For the text-containing cell, return its midpoint in [x, y] coordinate format. 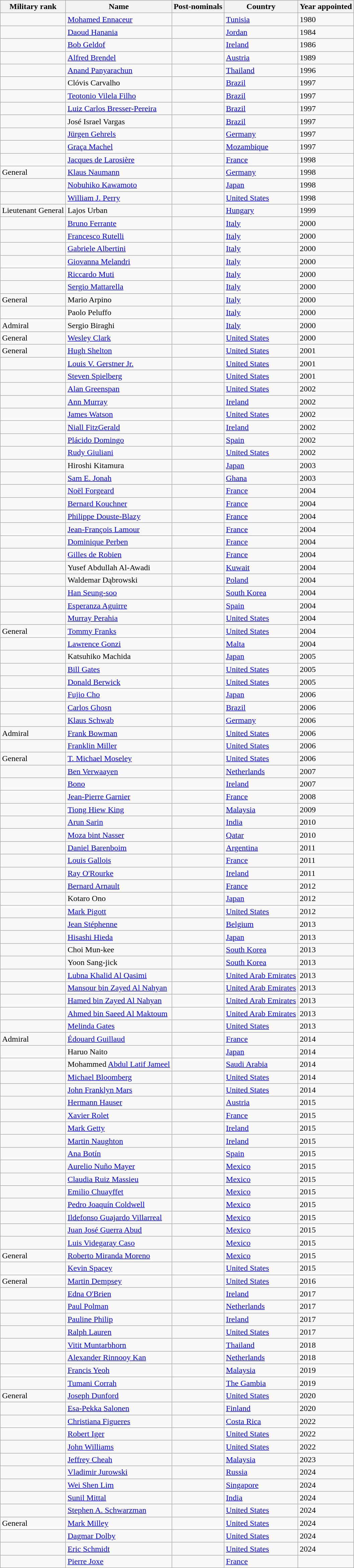
Jean Stéphenne [118, 924]
Russia [261, 1472]
Poland [261, 580]
Singapore [261, 1485]
Claudia Ruiz Massieu [118, 1179]
Jordan [261, 32]
Ann Murray [118, 402]
Michael Bloomberg [118, 1077]
Finland [261, 1409]
Frank Bowman [118, 733]
Murray Perahia [118, 618]
2008 [326, 797]
Mohammed Abdul Latif Jameel [118, 1064]
Niall FitzGerald [118, 427]
Daoud Hanania [118, 32]
Klaus Naumann [118, 172]
Mansour bin Zayed Al Nahyan [118, 988]
Moza bint Nasser [118, 835]
Bono [118, 784]
José Israel Vargas [118, 121]
Bruno Ferrante [118, 223]
Lajos Urban [118, 211]
Melinda Gates [118, 1026]
Ralph Lauren [118, 1332]
Name [118, 7]
Rudy Giuliani [118, 453]
2016 [326, 1281]
1984 [326, 32]
Wesley Clark [118, 338]
Kuwait [261, 568]
Yusef Abdullah Al-Awadi [118, 568]
Bill Gates [118, 669]
Eric Schmidt [118, 1549]
Kotaro Ono [118, 899]
John Williams [118, 1447]
Bob Geldof [118, 45]
Year appointed [326, 7]
Tunisia [261, 19]
Christiana Figueres [118, 1421]
Alan Greenspan [118, 389]
Juan José Guerra Abud [118, 1230]
Stephen A. Schwarzman [118, 1510]
Lawrence Gonzi [118, 644]
Pedro Joaquín Coldwell [118, 1205]
Daniel Barenboim [118, 848]
Alfred Brendel [118, 58]
Mark Pigott [118, 911]
Paul Polman [118, 1306]
Teotonio Vilela Filho [118, 96]
Jean-François Lamour [118, 529]
Franklin Miller [118, 746]
Costa Rica [261, 1421]
Riccardo Muti [118, 274]
1989 [326, 58]
Tommy Franks [118, 631]
Saudi Arabia [261, 1064]
Ben Verwaayen [118, 771]
William J. Perry [118, 198]
Joseph Dunford [118, 1396]
Hungary [261, 211]
Bernard Kouchner [118, 504]
Pauline Philip [118, 1319]
Philippe Douste-Blazy [118, 516]
Vitit Muntarbhorn [118, 1345]
Arun Sarin [118, 822]
Martin Dempsey [118, 1281]
Hugh Shelton [118, 351]
T. Michael Moseley [118, 758]
Louis V. Gerstner Jr. [118, 363]
Anand Panyarachun [118, 70]
Ray O'Rourke [118, 873]
Gilles de Robien [118, 554]
Sunil Mittal [118, 1498]
Haruo Naito [118, 1052]
Noël Forgeard [118, 491]
Francis Yeoh [118, 1370]
Clóvis Carvalho [118, 83]
Emilio Chuayffet [118, 1192]
The Gambia [261, 1383]
Fujio Cho [118, 695]
Argentina [261, 848]
Aurelio Nuño Mayer [118, 1166]
Jean-Pierre Garnier [118, 797]
James Watson [118, 415]
Mario Arpino [118, 300]
Édouard Guillaud [118, 1039]
Hamed bin Zayed Al Nahyan [118, 1001]
1986 [326, 45]
Xavier Rolet [118, 1115]
Mark Getty [118, 1128]
1999 [326, 211]
Mozambique [261, 147]
Robert Iger [118, 1434]
Klaus Schwab [118, 720]
Han Seung-soo [118, 593]
Yoon Sang-jick [118, 962]
Jeffrey Cheah [118, 1460]
Bernard Arnault [118, 886]
Hermann Hauser [118, 1103]
Hiroshi Kitamura [118, 465]
Pierre Joxe [118, 1561]
Roberto Miranda Moreno [118, 1256]
Esa-Pekka Salonen [118, 1409]
Vladimir Jurowski [118, 1472]
Giovanna Melandri [118, 262]
Post-nominals [198, 7]
Qatar [261, 835]
Ahmed bin Saeed Al Maktoum [118, 1014]
Choi Mun-kee [118, 950]
Francesco Rutelli [118, 236]
Lubna Khalid Al Qasimi [118, 975]
Louis Gallois [118, 861]
Malta [261, 644]
Wei Shen Lim [118, 1485]
Dominique Perben [118, 542]
Edna O'Brien [118, 1294]
Martin Naughton [118, 1141]
Katsuhiko Machida [118, 657]
Jürgen Gehrels [118, 134]
2023 [326, 1460]
Steven Spielberg [118, 376]
Carlos Ghosn [118, 707]
Ana Botín [118, 1153]
Alexander Rinnooy Kan [118, 1357]
Esperanza Aguirre [118, 606]
2009 [326, 810]
Gabriele Albertini [118, 249]
Kevin Spacey [118, 1268]
Tiong Hiew King [118, 810]
Belgium [261, 924]
1980 [326, 19]
Graça Machel [118, 147]
Sergio Biraghi [118, 325]
Luiz Carlos Bresser-Pereira [118, 108]
Luis Videgaray Caso [118, 1243]
Waldemar Dąbrowski [118, 580]
Mohamed Ennaceur [118, 19]
Hisashi Hieda [118, 937]
Lieutenant General [33, 211]
Mark Milley [118, 1523]
Jacques de Larosière [118, 160]
Plácido Domingo [118, 440]
Paolo Peluffo [118, 312]
Nobuhiko Kawamoto [118, 185]
Military rank [33, 7]
Ghana [261, 478]
Tumani Corrah [118, 1383]
Ildefonso Guajardo Villarreal [118, 1217]
1996 [326, 70]
Sergio Mattarella [118, 287]
Country [261, 7]
Sam E. Jonah [118, 478]
Donald Berwick [118, 682]
Dagmar Dolby [118, 1536]
John Franklyn Mars [118, 1090]
